Locate the cell with the specified text and output its [X, Y] center coordinate. 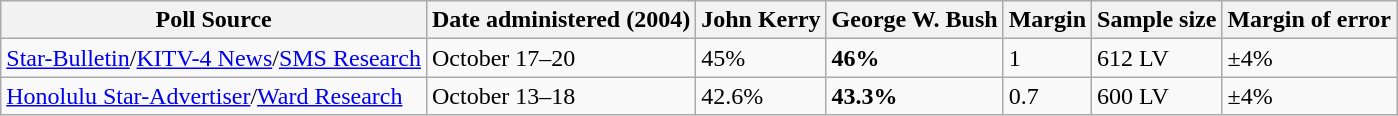
Honolulu Star-Advertiser/Ward Research [214, 96]
October 17–20 [560, 58]
Margin of error [1310, 20]
October 13–18 [560, 96]
45% [761, 58]
Poll Source [214, 20]
Date administered (2004) [560, 20]
George W. Bush [914, 20]
Margin [1047, 20]
42.6% [761, 96]
612 LV [1157, 58]
John Kerry [761, 20]
Sample size [1157, 20]
46% [914, 58]
600 LV [1157, 96]
1 [1047, 58]
0.7 [1047, 96]
Star-Bulletin/KITV-4 News/SMS Research [214, 58]
43.3% [914, 96]
